Extract the (X, Y) coordinate from the center of the cell holding the provided text.  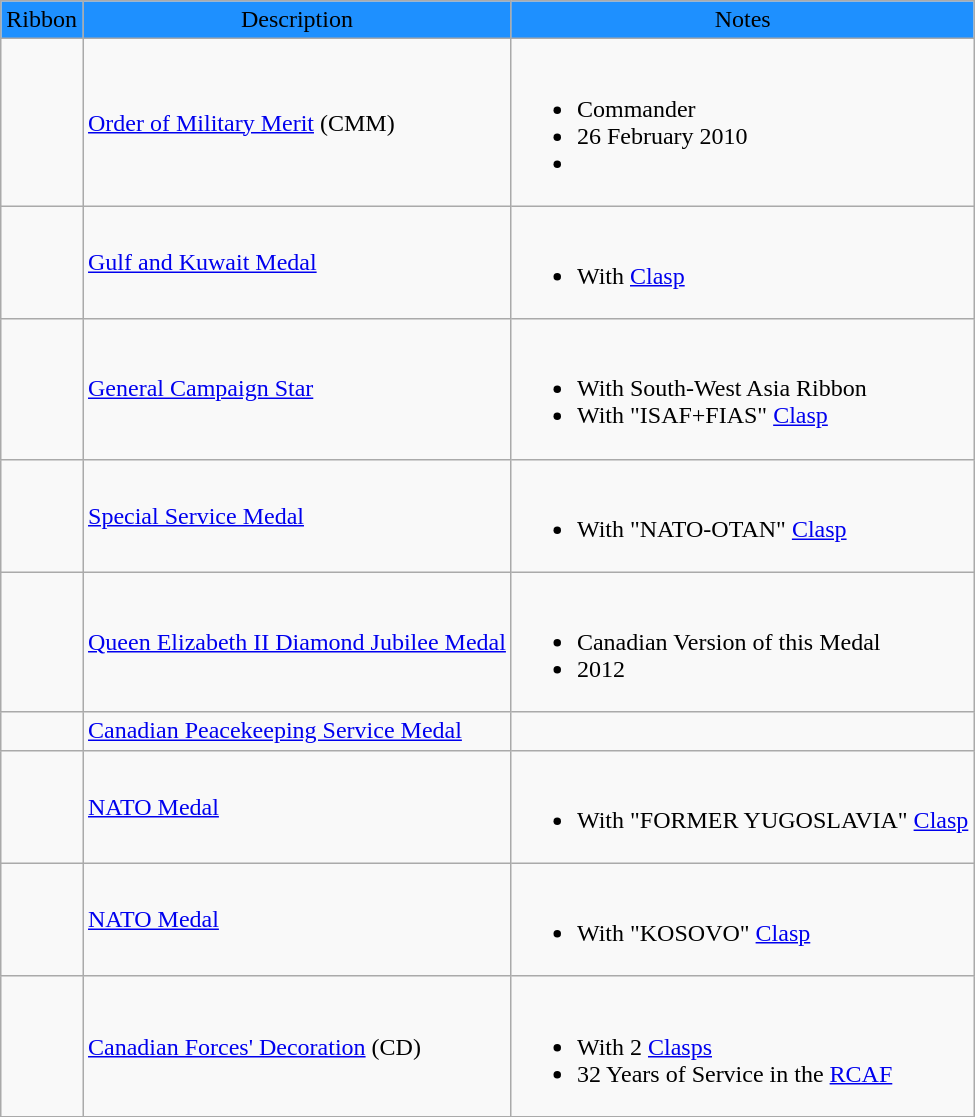
With "NATO-OTAN" Clasp (742, 516)
Order of Military Merit (CMM) (296, 122)
With 2 Clasps32 Years of Service in the RCAF (742, 1046)
General Campaign Star (296, 389)
With "KOSOVO" Clasp (742, 920)
With South-West Asia RibbonWith "ISAF+FIAS" Clasp (742, 389)
Description (296, 20)
Ribbon (42, 20)
Notes (742, 20)
Queen Elizabeth II Diamond Jubilee Medal (296, 642)
Canadian Version of this Medal2012 (742, 642)
Canadian Peacekeeping Service Medal (296, 731)
With "FORMER YUGOSLAVIA" Clasp (742, 806)
Special Service Medal (296, 516)
Gulf and Kuwait Medal (296, 262)
Commander26 February 2010 (742, 122)
With Clasp (742, 262)
Canadian Forces' Decoration (CD) (296, 1046)
